Extract the (X, Y) coordinate from the center of the cell holding the provided text.  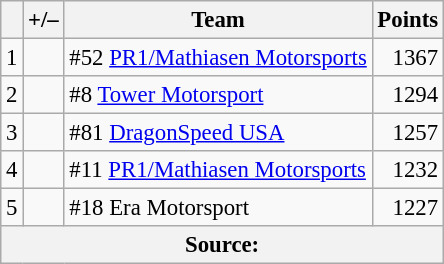
3 (12, 133)
1257 (408, 133)
#52 PR1/Mathiasen Motorsports (218, 58)
1227 (408, 208)
4 (12, 170)
Source: (222, 245)
1367 (408, 58)
5 (12, 208)
Points (408, 20)
#81 DragonSpeed USA (218, 133)
#11 PR1/Mathiasen Motorsports (218, 170)
2 (12, 95)
#8 Tower Motorsport (218, 95)
#18 Era Motorsport (218, 208)
1 (12, 58)
1232 (408, 170)
Team (218, 20)
1294 (408, 95)
+/– (44, 20)
